For the text-containing cell, return its midpoint in (x, y) coordinate format. 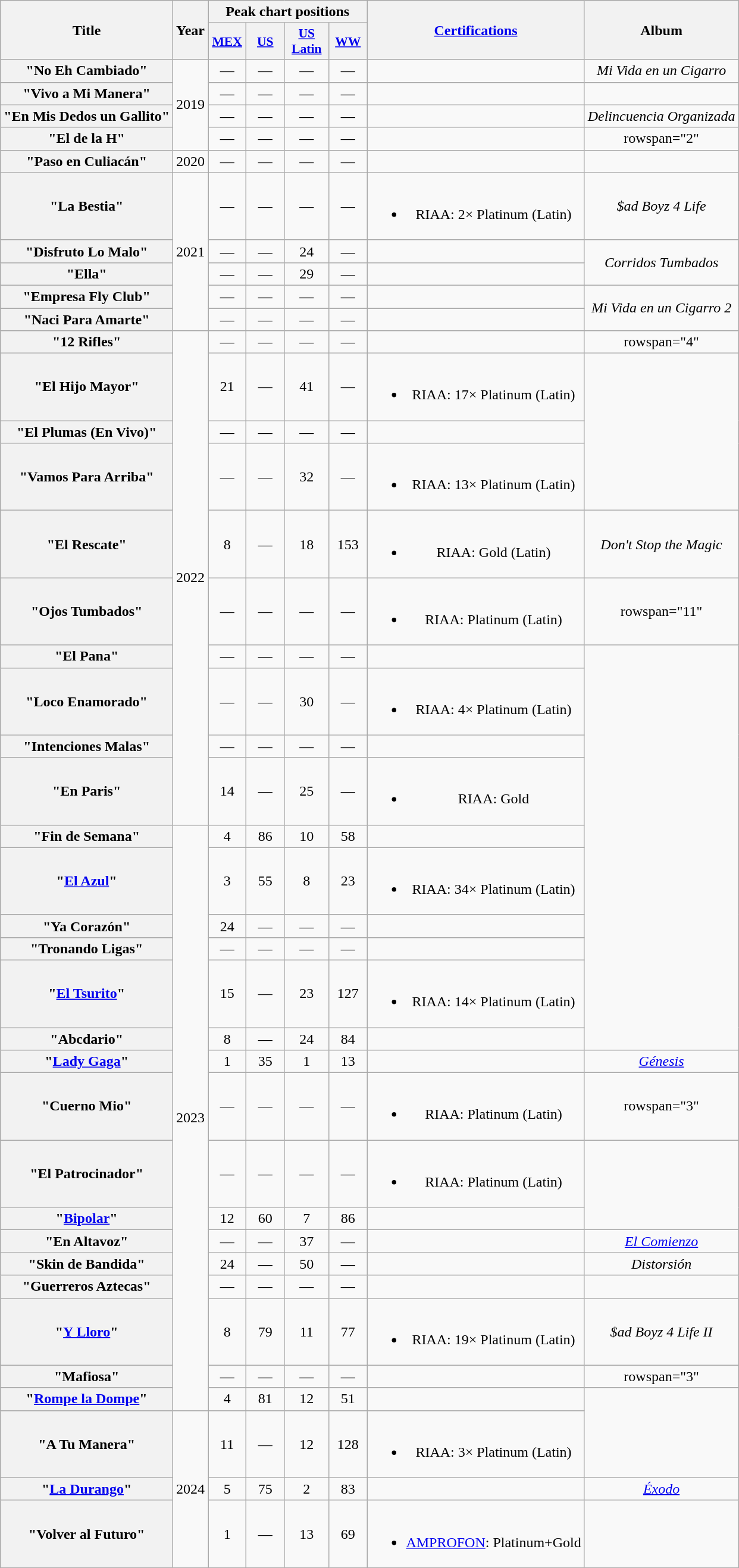
81 (265, 1399)
2021 (190, 251)
"Mafiosa" (87, 1376)
RIAA: Gold (Latin) (476, 544)
77 (348, 1332)
2019 (190, 105)
2022 (190, 578)
MEX (227, 42)
"La Bestia" (87, 206)
RIAA: 14× Platinum (Latin) (476, 994)
"Tronando Ligas" (87, 949)
"El Azul" (87, 881)
rowspan="2" (662, 139)
15 (227, 994)
"En Altavoz" (87, 1241)
18 (307, 544)
10 (307, 836)
"A Tu Manera" (87, 1444)
RIAA: Gold (476, 791)
"La Durango" (87, 1489)
29 (307, 274)
"No Eh Cambiado" (87, 71)
79 (265, 1332)
5 (227, 1489)
Peak chart positions (288, 12)
"El Patrocinador" (87, 1173)
"El Rescate" (87, 544)
14 (227, 791)
WW (348, 42)
El Comienzo (662, 1241)
2 (307, 1489)
rowspan="4" (662, 342)
30 (307, 701)
69 (348, 1534)
Génesis (662, 1062)
41 (307, 387)
"Vamos Para Arriba" (87, 477)
RIAA: 13× Platinum (Latin) (476, 477)
"Skin de Bandida" (87, 1264)
"Loco Enamorado" (87, 701)
50 (307, 1264)
"Rompe la Dompe" (87, 1399)
Corridos Tumbados (662, 262)
60 (265, 1219)
32 (307, 477)
75 (265, 1489)
Year (190, 30)
Mi Vida en un Cigarro 2 (662, 308)
"Paso en Culiacán" (87, 161)
USLatin (307, 42)
83 (348, 1489)
RIAA: 3× Platinum (Latin) (476, 1444)
3 (227, 881)
Distorsión (662, 1264)
"Lady Gaga" (87, 1062)
RIAA: 4× Platinum (Latin) (476, 701)
"En Mis Dedos un Gallito" (87, 116)
37 (307, 1241)
"El de la H" (87, 139)
"12 Rifles" (87, 342)
"Disfruto Lo Malo" (87, 251)
"Intenciones Malas" (87, 746)
RIAA: 19× Platinum (Latin) (476, 1332)
rowspan="11" (662, 612)
"El Hijo Mayor" (87, 387)
84 (348, 1038)
2020 (190, 161)
Éxodo (662, 1489)
153 (348, 544)
Mi Vida en un Cigarro (662, 71)
7 (307, 1219)
Title (87, 30)
55 (265, 881)
127 (348, 994)
$ad Boyz 4 Life (662, 206)
25 (307, 791)
"Cuerno Mio" (87, 1107)
AMPROFON: Platinum+Gold (476, 1534)
Album (662, 30)
2023 (190, 1118)
"Naci Para Amarte" (87, 320)
"Guerreros Aztecas" (87, 1287)
21 (227, 387)
"Empresa Fly Club" (87, 296)
"Volver al Futuro" (87, 1534)
51 (348, 1399)
$ad Boyz 4 Life II (662, 1332)
58 (348, 836)
"Fin de Semana" (87, 836)
"En Paris" (87, 791)
"El Tsurito" (87, 994)
"Abcdario" (87, 1038)
2024 (190, 1489)
"El Pana" (87, 656)
Delincuencia Organizada (662, 116)
"Ya Corazón" (87, 926)
Certifications (476, 30)
"Vivo a Mi Manera" (87, 93)
"Y Lloro" (87, 1332)
US (265, 42)
RIAA: 17× Platinum (Latin) (476, 387)
"Bipolar" (87, 1219)
"El Plumas (En Vivo)" (87, 432)
35 (265, 1062)
"Ojos Tumbados" (87, 612)
RIAA: 34× Platinum (Latin) (476, 881)
"Ella" (87, 274)
Don't Stop the Magic (662, 544)
128 (348, 1444)
RIAA: 2× Platinum (Latin) (476, 206)
